Return (X, Y) of the center of cell containing provided text 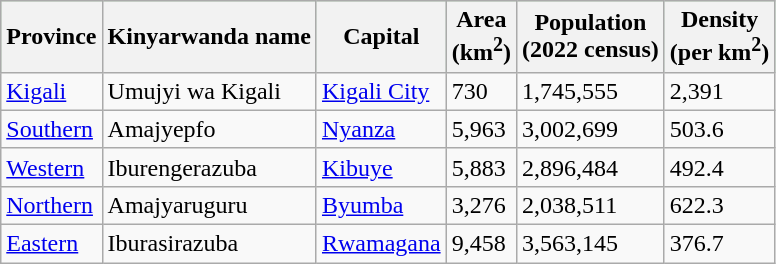
Population (2022 census) (591, 37)
3,002,699 (591, 129)
1,745,555 (591, 91)
2,038,511 (591, 205)
2,391 (720, 91)
Kibuye (381, 167)
Area (km2) (481, 37)
Umujyi wa Kigali (209, 91)
Western (52, 167)
5,963 (481, 129)
730 (481, 91)
Eastern (52, 244)
Byumba (381, 205)
3,276 (481, 205)
Province (52, 37)
Kigali City (381, 91)
3,563,145 (591, 244)
492.4 (720, 167)
Northern (52, 205)
Density (per km2) (720, 37)
Amajyepfo (209, 129)
Amajyaruguru (209, 205)
376.7 (720, 244)
Iburengerazuba (209, 167)
Kinyarwanda name (209, 37)
9,458 (481, 244)
Iburasirazuba (209, 244)
Nyanza (381, 129)
5,883 (481, 167)
503.6 (720, 129)
Rwamagana (381, 244)
Southern (52, 129)
Kigali (52, 91)
622.3 (720, 205)
Capital (381, 37)
2,896,484 (591, 167)
